From the cell containing the given text, extract its center point as (x, y) coordinate. 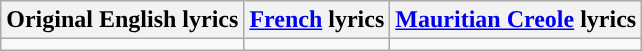
Original English lyrics (122, 20)
Mauritian Creole lyrics (516, 20)
French lyrics (317, 20)
